Determine the (x, y) coordinate at the center of the cell enclosing the given text.  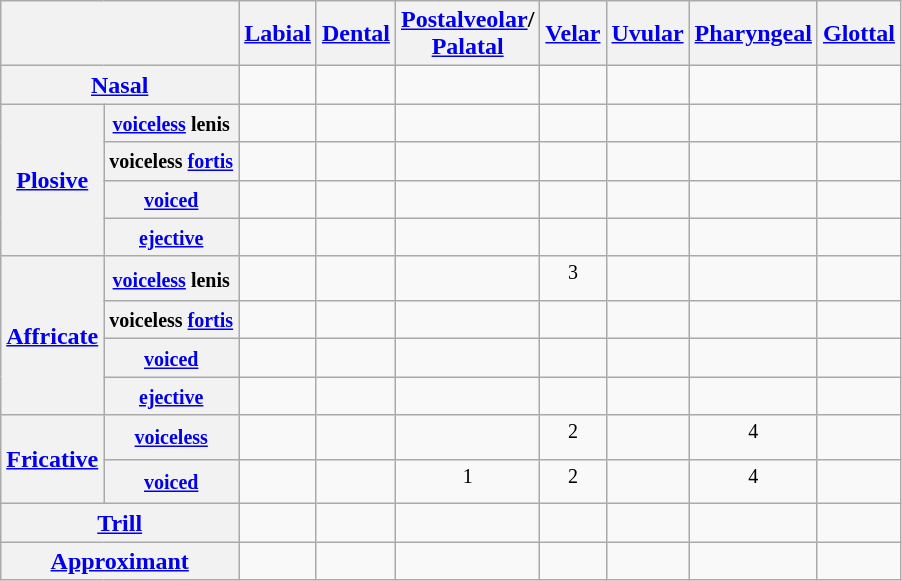
Affricate (52, 336)
1 (467, 482)
Velar (573, 34)
voiceless (172, 438)
Trill (120, 523)
Plosive (52, 180)
Uvular (648, 34)
Glottal (858, 34)
Approximant (120, 561)
Pharyngeal (753, 34)
Dental (356, 34)
Labial (278, 34)
Postalveolar/Palatal (467, 34)
Fricative (52, 460)
Nasal (120, 85)
3 (573, 278)
